Capture the cell that displays the provided text and extract its (x, y) central coordinate. 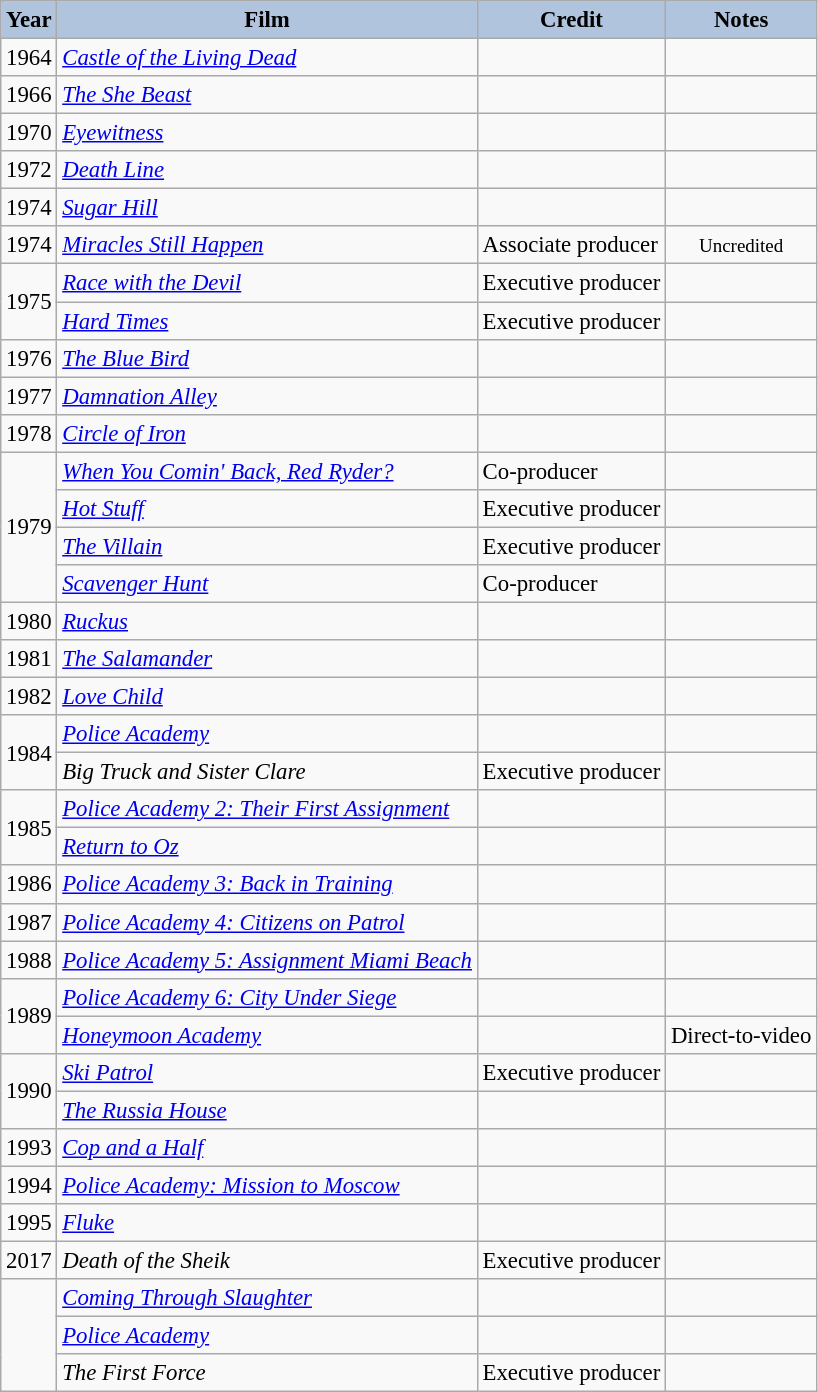
1988 (29, 960)
1995 (29, 1223)
Police Academy 5: Assignment Miami Beach (267, 960)
The First Force (267, 1373)
1977 (29, 396)
1964 (29, 58)
Police Academy: Mission to Moscow (267, 1185)
1972 (29, 170)
Credit (571, 20)
Eyewitness (267, 133)
2017 (29, 1261)
1984 (29, 752)
Film (267, 20)
Honeymoon Academy (267, 1035)
Notes (742, 20)
When You Comin' Back, Red Ryder? (267, 471)
1994 (29, 1185)
Sugar Hill (267, 208)
Scavenger Hunt (267, 584)
1978 (29, 433)
1981 (29, 659)
The Villain (267, 546)
1966 (29, 95)
Associate producer (571, 245)
The Salamander (267, 659)
Big Truck and Sister Clare (267, 772)
Hard Times (267, 321)
Castle of the Living Dead (267, 58)
1993 (29, 1148)
1987 (29, 922)
1970 (29, 133)
Damnation Alley (267, 396)
1980 (29, 621)
Fluke (267, 1223)
The She Beast (267, 95)
Cop and a Half (267, 1148)
Return to Oz (267, 847)
Coming Through Slaughter (267, 1298)
1989 (29, 1016)
The Blue Bird (267, 358)
1982 (29, 697)
1975 (29, 302)
Police Academy 2: Their First Assignment (267, 809)
Death Line (267, 170)
Year (29, 20)
Uncredited (742, 245)
Hot Stuff (267, 509)
Police Academy 6: City Under Siege (267, 997)
Ruckus (267, 621)
1990 (29, 1092)
Race with the Devil (267, 283)
1976 (29, 358)
Police Academy 4: Citizens on Patrol (267, 922)
Circle of Iron (267, 433)
Police Academy 3: Back in Training (267, 885)
1979 (29, 527)
Miracles Still Happen (267, 245)
Love Child (267, 697)
The Russia House (267, 1110)
1986 (29, 885)
Direct-to-video (742, 1035)
Ski Patrol (267, 1073)
Death of the Sheik (267, 1261)
1985 (29, 828)
